Return the (x, y) coordinate for the center point of the cell that contains the specified text.  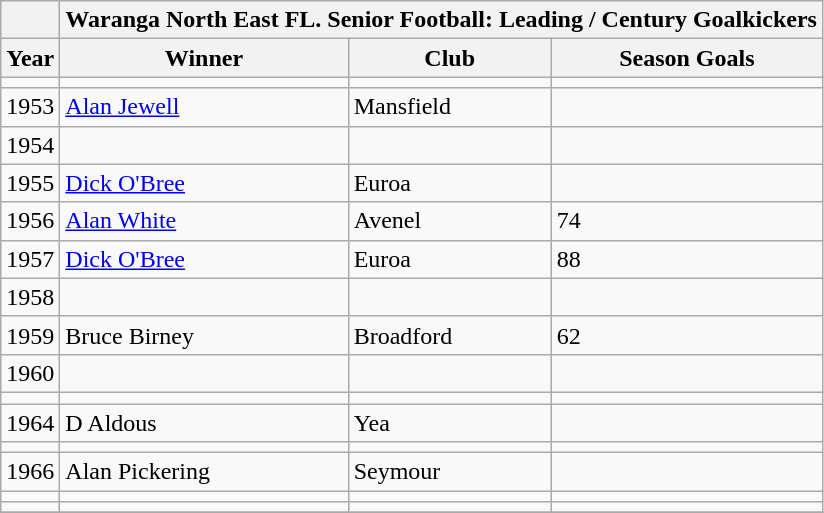
Broadford (450, 335)
1957 (30, 259)
Bruce Birney (204, 335)
Alan White (204, 221)
Waranga North East FL. Senior Football: Leading / Century Goalkickers (442, 20)
1955 (30, 183)
Club (450, 58)
Alan Pickering (204, 472)
62 (686, 335)
Yea (450, 423)
1958 (30, 297)
1960 (30, 373)
88 (686, 259)
1954 (30, 145)
1953 (30, 107)
Season Goals (686, 58)
74 (686, 221)
Year (30, 58)
Winner (204, 58)
1966 (30, 472)
1959 (30, 335)
D Aldous (204, 423)
1956 (30, 221)
Mansfield (450, 107)
Seymour (450, 472)
1964 (30, 423)
Avenel (450, 221)
Alan Jewell (204, 107)
